Scan for the cell matching the given text and deliver its (X, Y) coordinate at center. 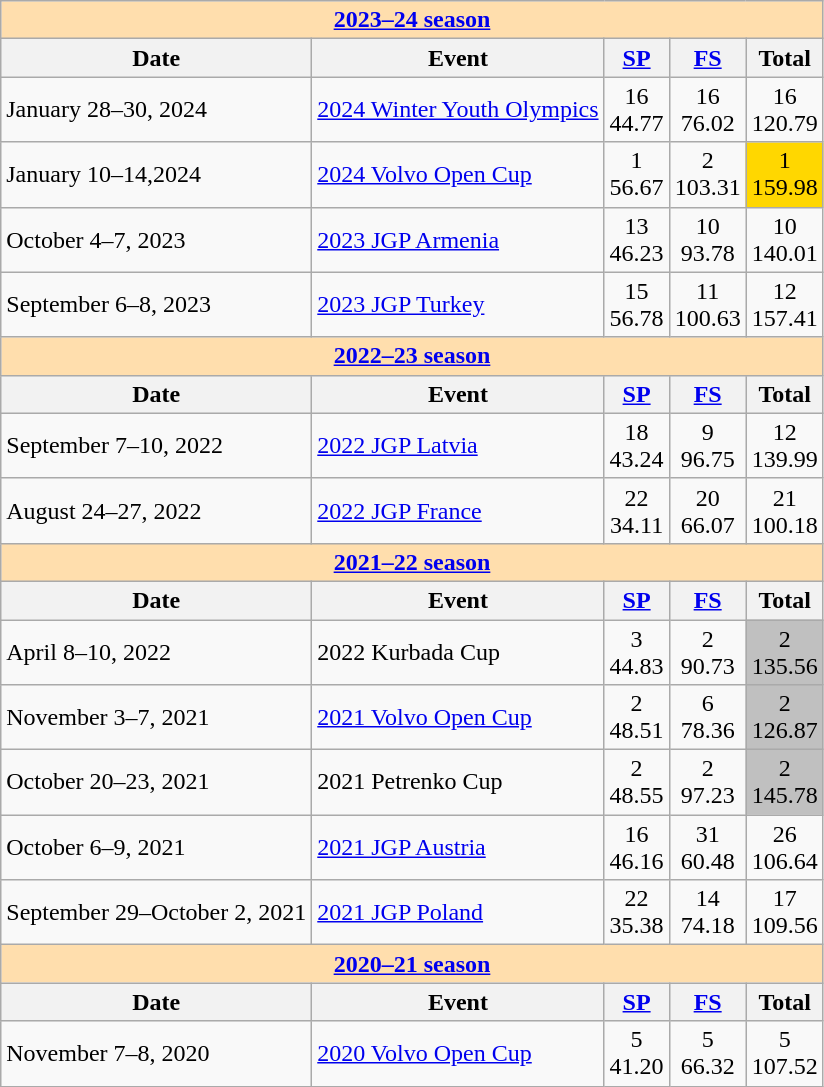
18 43.24 (636, 446)
2 135.56 (784, 652)
April 8–10, 2022 (156, 652)
5 66.32 (708, 1054)
2 103.31 (708, 174)
10 93.78 (708, 240)
2 145.78 (784, 782)
5 41.20 (636, 1054)
16 76.02 (708, 110)
15 56.78 (636, 304)
October 4–7, 2023 (156, 240)
October 6–9, 2021 (156, 848)
October 20–23, 2021 (156, 782)
10 140.01 (784, 240)
12 139.99 (784, 446)
21 100.18 (784, 510)
August 24–27, 2022 (156, 510)
31 60.48 (708, 848)
2023 JGP Turkey (458, 304)
5 107.52 (784, 1054)
2021 Petrenko Cup (458, 782)
2020 Volvo Open Cup (458, 1054)
17 109.56 (784, 912)
2023–24 season (412, 20)
2023 JGP Armenia (458, 240)
2024 Volvo Open Cup (458, 174)
20 66.07 (708, 510)
November 7–8, 2020 (156, 1054)
12 157.41 (784, 304)
2022 Kurbada Cup (458, 652)
3 44.83 (636, 652)
September 29–October 2, 2021 (156, 912)
2 97.23 (708, 782)
26 106.64 (784, 848)
January 28–30, 2024 (156, 110)
2021–22 season (412, 562)
September 6–8, 2023 (156, 304)
2021 Volvo Open Cup (458, 718)
9 96.75 (708, 446)
2022–23 season (412, 356)
1 159.98 (784, 174)
2022 JGP France (458, 510)
22 34.11 (636, 510)
1 56.67 (636, 174)
6 78.36 (708, 718)
16 44.77 (636, 110)
2021 JGP Poland (458, 912)
2020–21 season (412, 964)
2 48.55 (636, 782)
November 3–7, 2021 (156, 718)
11 100.63 (708, 304)
September 7–10, 2022 (156, 446)
14 74.18 (708, 912)
2 48.51 (636, 718)
2 126.87 (784, 718)
22 35.38 (636, 912)
2021 JGP Austria (458, 848)
January 10–14,2024 (156, 174)
16 120.79 (784, 110)
2022 JGP Latvia (458, 446)
2024 Winter Youth Olympics (458, 110)
13 46.23 (636, 240)
2 90.73 (708, 652)
16 46.16 (636, 848)
